From the cell containing the given text, extract its center point as (x, y) coordinate. 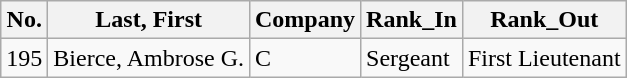
Rank_Out (544, 20)
Sergeant (412, 58)
No. (24, 20)
Rank_In (412, 20)
First Lieutenant (544, 58)
195 (24, 58)
Company (304, 20)
Last, First (149, 20)
Bierce, Ambrose G. (149, 58)
C (304, 58)
